Pinpoint the cell where the given text exists, returning its [X, Y] midpoint coordinate. 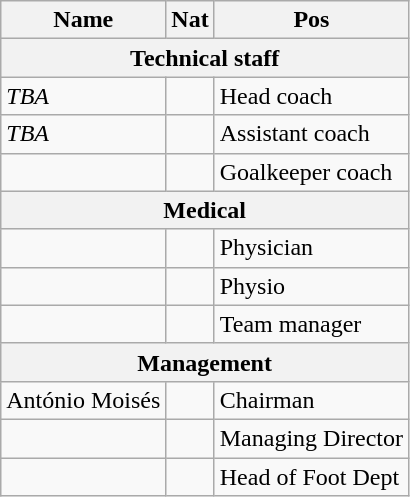
Team manager [311, 324]
Physio [311, 286]
Assistant coach [311, 134]
António Moisés [84, 400]
Nat [190, 20]
Chairman [311, 400]
Management [205, 362]
Goalkeeper coach [311, 172]
Technical staff [205, 58]
Head of Foot Dept [311, 477]
Head coach [311, 96]
Name [84, 20]
Physician [311, 248]
Medical [205, 210]
Pos [311, 20]
Managing Director [311, 438]
